Scan for the cell matching the given text and deliver its [X, Y] coordinate at center. 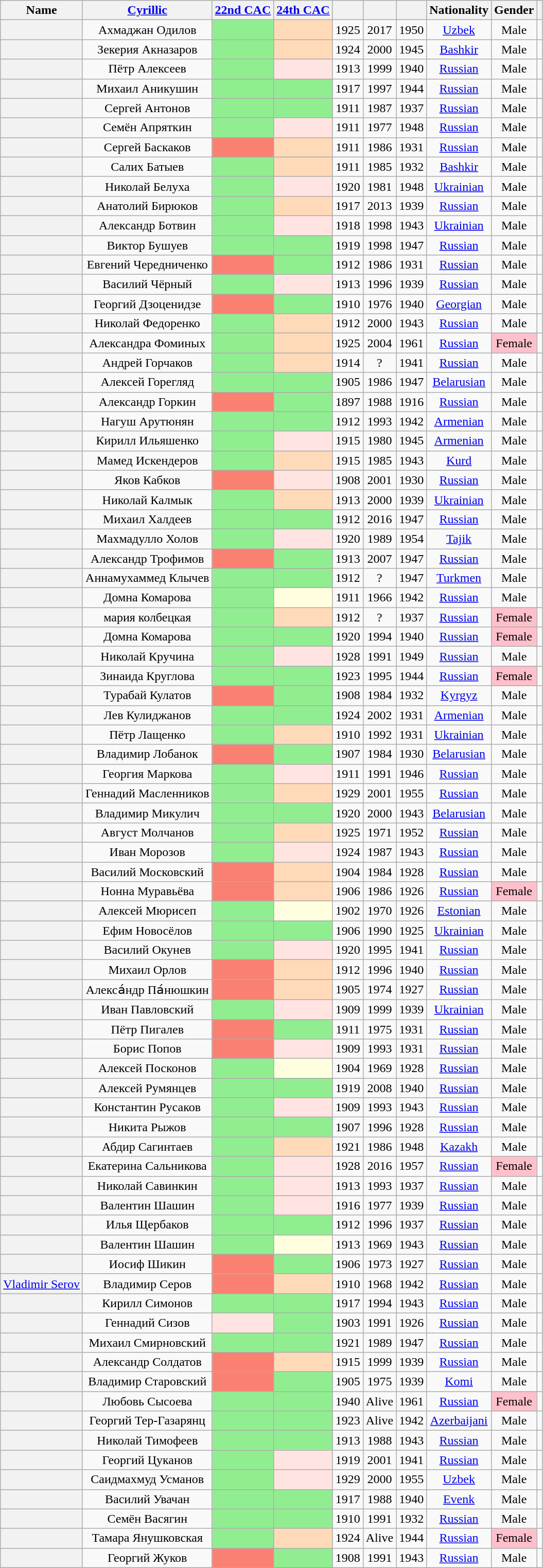
1981 [379, 186]
Николай Кручина [147, 656]
Георгий Тер-Газарянц [147, 1421]
Турабай Кулатов [147, 696]
Николай Федоренко [147, 324]
Геннадий Масленников [147, 793]
2008 [379, 1088]
Turkmen [459, 578]
1966 [379, 598]
Cyrillic [147, 10]
Александр Трофимов [147, 558]
Василий Окунев [147, 950]
Gender [514, 10]
1970 [379, 911]
Константин Русаков [147, 1108]
Георгий Жуков [147, 1558]
Kurd [459, 460]
Алексей Посконов [147, 1068]
Владимир Серов [147, 1284]
Илья Щербаков [147, 1225]
Пётр Алексеев [147, 69]
Михаил Орлов [147, 970]
мария колбецкая [147, 617]
Владимир Лобанок [147, 754]
Evenk [459, 1499]
Андрей Горчаков [147, 363]
Василий Московский [147, 872]
Иван Морозов [147, 852]
Georgian [459, 304]
Виктор Бушуев [147, 245]
Сергей Баскаков [147, 147]
Георгий Дзоценидзе [147, 304]
1902 [348, 911]
Kazakh [459, 1147]
Александра Фоминых [147, 343]
1992 [379, 735]
Алекса́ндр Па́нюшкин [147, 990]
Алексей Румянцев [147, 1088]
Пётр Лащенко [147, 735]
Иосиф Шикин [147, 1264]
Vladimir Serov [42, 1284]
Зекерия Акназаров [147, 49]
Нонна Муравьёва [147, 892]
2013 [379, 206]
24th CAC [303, 10]
Сергей Антонов [147, 108]
Николай Савинкин [147, 1186]
Салих Батыев [147, 167]
Алексей Горегляд [147, 382]
Тамара Янушковская [147, 1538]
Владимир Микулич [147, 813]
Анатолий Бирюков [147, 206]
1918 [348, 225]
1957 [412, 1166]
Любовь Сысоева [147, 1401]
Яков Кабков [147, 480]
Николай Тимофеев [147, 1440]
Семён Апряткин [147, 128]
Махмадулло Холов [147, 539]
1997 [379, 88]
1903 [348, 1323]
Александр Горкин [147, 402]
Нагуш Арутюнян [147, 421]
Геннадий Сизов [147, 1323]
1897 [348, 402]
Кирилл Ильяшенко [147, 441]
Николай Калмык [147, 500]
1990 [379, 931]
Лев Кулиджанов [147, 715]
1954 [412, 539]
Абдир Сагинтаев [147, 1147]
Зинаида Круглова [147, 676]
1973 [379, 1264]
1914 [348, 363]
Пётр Пигалев [147, 1029]
1976 [379, 304]
Василий Увачан [147, 1499]
Иван Павловский [147, 1009]
Михаил Смирновский [147, 1342]
Екатерина Сальникова [147, 1166]
1980 [379, 441]
Николай Белуха [147, 186]
Саидмахмуд Усманов [147, 1480]
Август Молчанов [147, 832]
2002 [379, 715]
Михаил Аникушин [147, 88]
Михаил Халдеев [147, 519]
Алексей Мюрисеп [147, 911]
Борис Попов [147, 1049]
Кирилл Симонов [147, 1303]
Никита Рыжов [147, 1127]
1946 [412, 774]
Nationality [459, 10]
Георгий Цуканов [147, 1460]
1950 [412, 30]
Мамед Искендеров [147, 460]
Александр Ботвин [147, 225]
22nd CAC [243, 10]
Estonian [459, 911]
1971 [379, 832]
Аннамухаммед Клычев [147, 578]
Komi [459, 1382]
Владимир Старовский [147, 1382]
Ахмаджан Одилов [147, 30]
Семён Васягин [147, 1519]
Azerbaijani [459, 1421]
Tajik [459, 539]
Георгия Маркова [147, 774]
2007 [379, 558]
1952 [412, 832]
Name [42, 10]
1968 [379, 1284]
Ефим Новосёлов [147, 931]
2004 [379, 343]
2017 [379, 30]
Василий Чёрный [147, 284]
1949 [412, 656]
Евгений Чередниченко [147, 265]
Kyrgyz [459, 696]
Александр Солдатов [147, 1362]
1974 [379, 990]
